From the cell containing the given text, extract its center point as (x, y) coordinate. 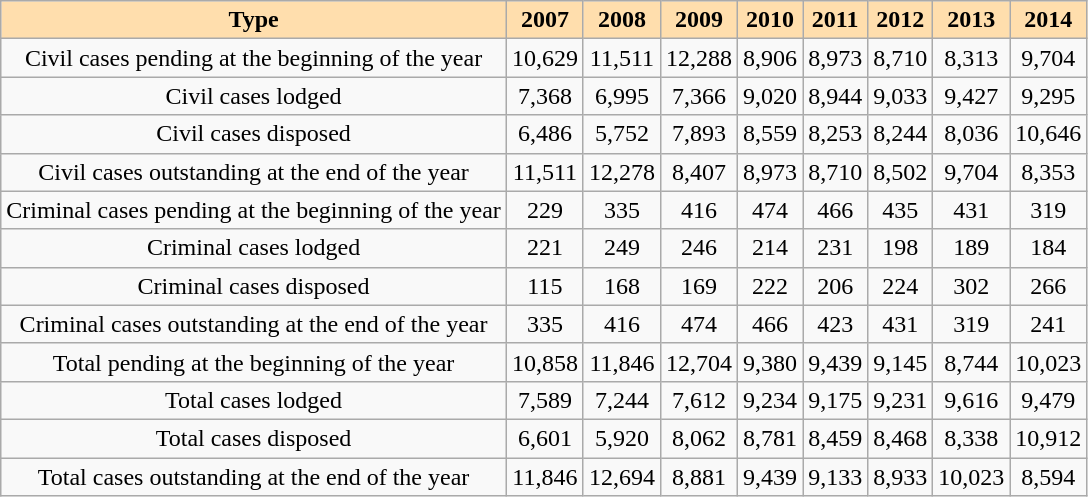
221 (544, 248)
8,933 (900, 477)
2008 (622, 20)
8,594 (1048, 477)
7,368 (544, 96)
Criminal cases lodged (254, 248)
241 (1048, 324)
7,612 (698, 400)
Civil cases outstanding at the end of the year (254, 172)
8,036 (972, 134)
9,175 (836, 400)
2014 (1048, 20)
Criminal cases outstanding at the end of the year (254, 324)
115 (544, 286)
12,694 (622, 477)
8,502 (900, 172)
8,459 (836, 438)
8,468 (900, 438)
6,601 (544, 438)
214 (770, 248)
2009 (698, 20)
2012 (900, 20)
246 (698, 248)
8,353 (1048, 172)
423 (836, 324)
9,295 (1048, 96)
10,858 (544, 362)
7,244 (622, 400)
249 (622, 248)
189 (972, 248)
8,944 (836, 96)
10,629 (544, 58)
Civil cases pending at the beginning of the year (254, 58)
8,253 (836, 134)
8,781 (770, 438)
Total pending at the beginning of the year (254, 362)
7,893 (698, 134)
9,145 (900, 362)
169 (698, 286)
222 (770, 286)
Criminal cases disposed (254, 286)
6,486 (544, 134)
Total cases disposed (254, 438)
302 (972, 286)
9,033 (900, 96)
12,288 (698, 58)
2013 (972, 20)
5,920 (622, 438)
266 (1048, 286)
12,278 (622, 172)
6,995 (622, 96)
8,906 (770, 58)
12,704 (698, 362)
8,559 (770, 134)
168 (622, 286)
198 (900, 248)
2010 (770, 20)
8,881 (698, 477)
8,744 (972, 362)
7,366 (698, 96)
Total cases lodged (254, 400)
435 (900, 210)
9,616 (972, 400)
Criminal cases pending at the beginning of the year (254, 210)
9,427 (972, 96)
8,244 (900, 134)
10,912 (1048, 438)
224 (900, 286)
9,133 (836, 477)
8,313 (972, 58)
229 (544, 210)
2011 (836, 20)
5,752 (622, 134)
9,020 (770, 96)
Type (254, 20)
Civil cases lodged (254, 96)
Civil cases disposed (254, 134)
9,234 (770, 400)
206 (836, 286)
9,479 (1048, 400)
2007 (544, 20)
184 (1048, 248)
231 (836, 248)
8,407 (698, 172)
Total cases outstanding at the end of the year (254, 477)
9,380 (770, 362)
7,589 (544, 400)
9,231 (900, 400)
8,338 (972, 438)
10,646 (1048, 134)
8,062 (698, 438)
